Return (X, Y) of the center of cell containing provided text 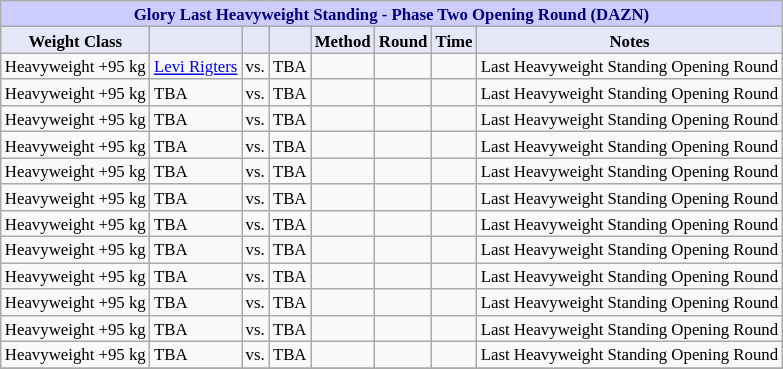
Levi Rigters (196, 66)
Method (343, 40)
Time (454, 40)
Weight Class (76, 40)
Round (404, 40)
Notes (630, 40)
Glory Last Heavyweight Standing - Phase Two Opening Round (DAZN) (392, 14)
